Search for the cell housing the specified text and yield its [x, y] center coordinate. 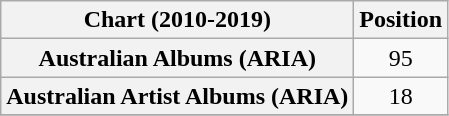
Australian Artist Albums (ARIA) [178, 96]
Australian Albums (ARIA) [178, 58]
18 [401, 96]
Position [401, 20]
95 [401, 58]
Chart (2010-2019) [178, 20]
